Search for the cell housing the specified text and yield its (X, Y) center coordinate. 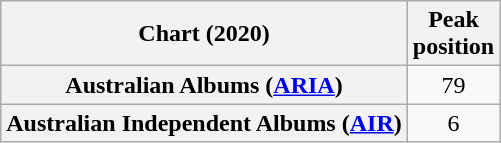
79 (453, 85)
Peakposition (453, 34)
Chart (2020) (204, 34)
Australian Albums (ARIA) (204, 85)
6 (453, 123)
Australian Independent Albums (AIR) (204, 123)
